Return the (x, y) coordinate for the center point of the cell that contains the specified text.  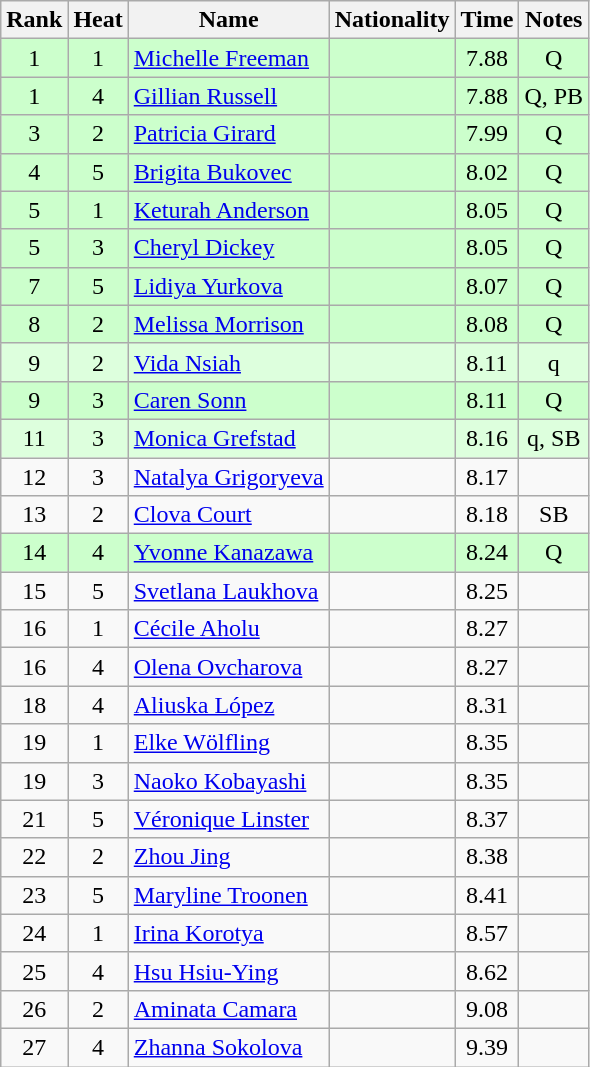
24 (34, 933)
Maryline Troonen (228, 895)
9.08 (487, 1009)
Monica Grefstad (228, 438)
SB (554, 515)
Caren Sonn (228, 400)
q (554, 362)
27 (34, 1047)
Notes (554, 20)
8.38 (487, 857)
Cheryl Dickey (228, 248)
Cécile Aholu (228, 629)
Name (228, 20)
18 (34, 705)
8 (34, 324)
11 (34, 438)
8.41 (487, 895)
8.02 (487, 172)
Heat (98, 20)
8.24 (487, 553)
Time (487, 20)
Irina Korotya (228, 933)
8.16 (487, 438)
Svetlana Laukhova (228, 591)
Natalya Grigoryeva (228, 477)
Keturah Anderson (228, 210)
Gillian Russell (228, 96)
8.18 (487, 515)
23 (34, 895)
9.39 (487, 1047)
14 (34, 553)
Rank (34, 20)
15 (34, 591)
Olena Ovcharova (228, 667)
21 (34, 819)
Vida Nsiah (228, 362)
q, SB (554, 438)
Hsu Hsiu-Ying (228, 971)
Patricia Girard (228, 134)
8.57 (487, 933)
Elke Wölfling (228, 743)
Brigita Bukovec (228, 172)
7 (34, 286)
22 (34, 857)
12 (34, 477)
Zhou Jing (228, 857)
8.25 (487, 591)
26 (34, 1009)
25 (34, 971)
8.37 (487, 819)
7.99 (487, 134)
Melissa Morrison (228, 324)
Véronique Linster (228, 819)
8.17 (487, 477)
Aliuska López (228, 705)
Q, PB (554, 96)
Lidiya Yurkova (228, 286)
8.31 (487, 705)
Nationality (392, 20)
Naoko Kobayashi (228, 781)
Aminata Camara (228, 1009)
Clova Court (228, 515)
8.62 (487, 971)
Michelle Freeman (228, 58)
8.07 (487, 286)
Yvonne Kanazawa (228, 553)
Zhanna Sokolova (228, 1047)
8.08 (487, 324)
13 (34, 515)
